Determine the (x, y) coordinate at the center of the cell enclosing the given text.  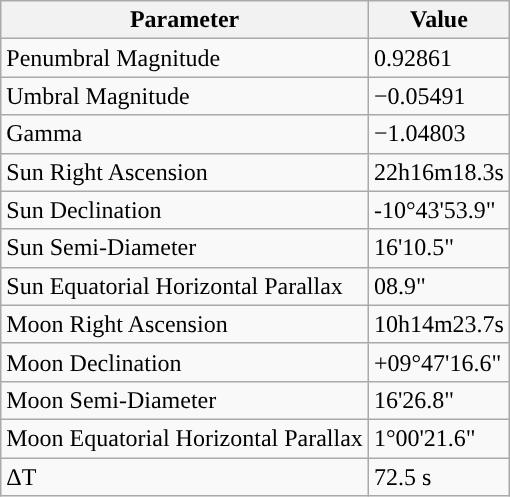
72.5 s (438, 477)
Value (438, 20)
16'10.5" (438, 248)
Penumbral Magnitude (185, 58)
ΔT (185, 477)
Moon Declination (185, 362)
Moon Right Ascension (185, 324)
Sun Equatorial Horizontal Parallax (185, 286)
10h14m23.7s (438, 324)
Sun Semi-Diameter (185, 248)
Parameter (185, 20)
Umbral Magnitude (185, 96)
−0.05491 (438, 96)
−1.04803 (438, 134)
+09°47'16.6" (438, 362)
Moon Equatorial Horizontal Parallax (185, 438)
1°00'21.6" (438, 438)
0.92861 (438, 58)
Sun Right Ascension (185, 172)
-10°43'53.9" (438, 210)
16'26.8" (438, 400)
Sun Declination (185, 210)
08.9" (438, 286)
Gamma (185, 134)
22h16m18.3s (438, 172)
Moon Semi-Diameter (185, 400)
